Output the (X, Y) coordinate of the center of the cell containing the given text.  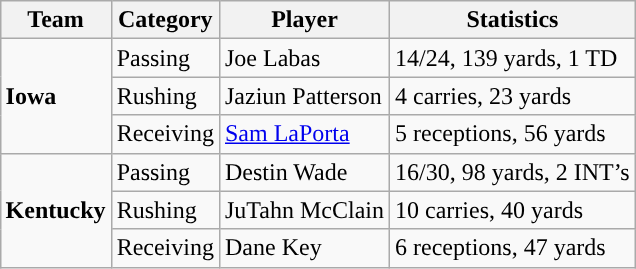
Joe Labas (304, 58)
Team (56, 20)
Iowa (56, 96)
Statistics (513, 20)
Category (165, 20)
Destin Wade (304, 172)
16/30, 98 yards, 2 INT’s (513, 172)
JuTahn McClain (304, 210)
Dane Key (304, 248)
4 carries, 23 yards (513, 96)
Jaziun Patterson (304, 96)
10 carries, 40 yards (513, 210)
Player (304, 20)
14/24, 139 yards, 1 TD (513, 58)
5 receptions, 56 yards (513, 134)
6 receptions, 47 yards (513, 248)
Kentucky (56, 210)
Sam LaPorta (304, 134)
